Pinpoint the cell where the given text exists, returning its [x, y] midpoint coordinate. 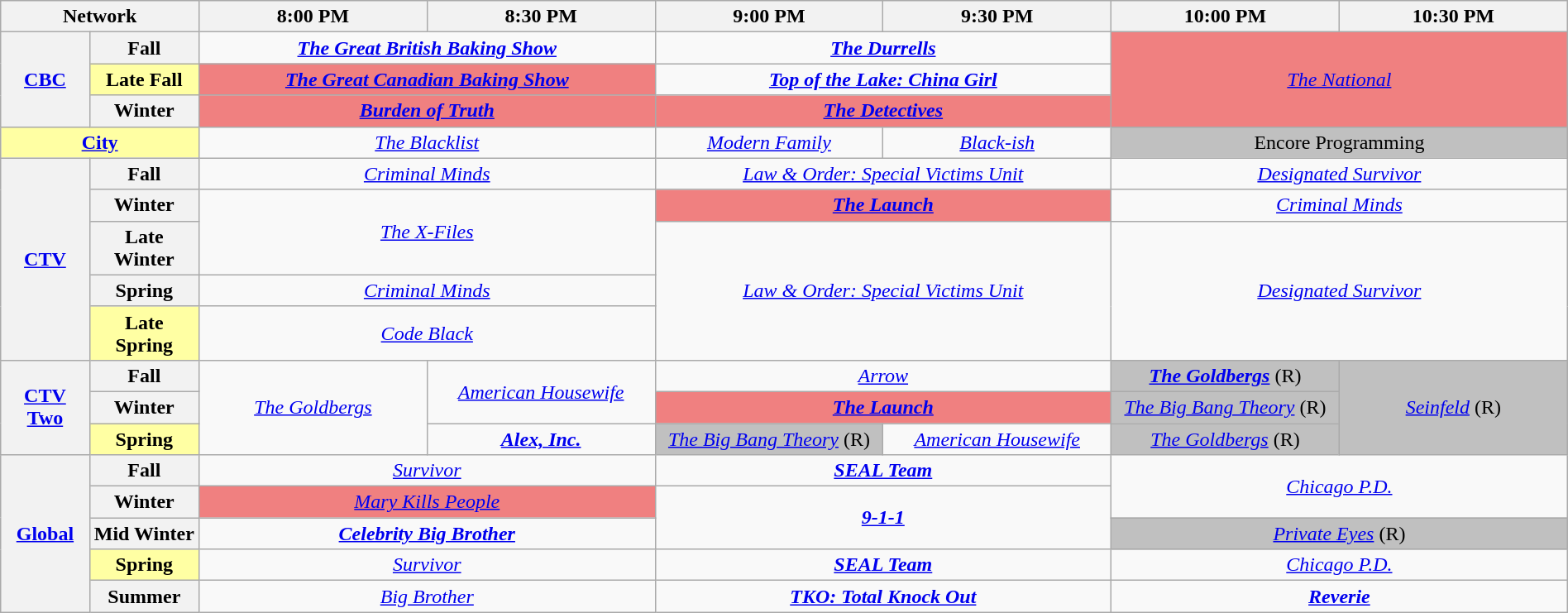
10:30 PM [1453, 17]
Private Eyes (R) [1340, 534]
The Great British Baking Show [428, 48]
8:00 PM [313, 17]
City [100, 142]
CBC [45, 79]
TKO: Total Knock Out [883, 596]
The X-Files [428, 232]
Code Black [428, 333]
The National [1340, 79]
CTV [45, 259]
CTV Two [45, 407]
Burden of Truth [428, 111]
Top of the Lake: China Girl [883, 79]
Global [45, 534]
Mid Winter [144, 534]
The Great Canadian Baking Show [428, 79]
9:00 PM [769, 17]
The Blacklist [428, 142]
The Durrells [883, 48]
Seinfeld (R) [1453, 407]
Encore Programming [1340, 142]
Black-ish [997, 142]
9-1-1 [883, 518]
Late Fall [144, 79]
The Goldbergs [313, 407]
Big Brother [428, 596]
Celebrity Big Brother [428, 534]
10:00 PM [1226, 17]
Modern Family [769, 142]
9:30 PM [997, 17]
Summer [144, 596]
Arrow [883, 376]
Late Winter [144, 248]
Network [100, 17]
Reverie [1340, 596]
Alex, Inc. [541, 439]
8:30 PM [541, 17]
The Detectives [883, 111]
Late Spring [144, 333]
Mary Kills People [428, 502]
